Find where the given text appears and provide that cell's center as [x, y] coordinate. 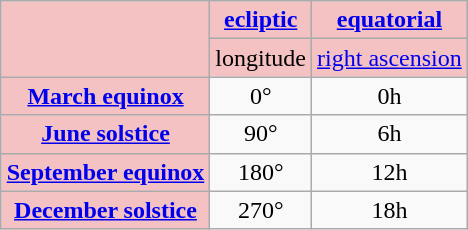
180° [261, 172]
equatorial [390, 20]
18h [390, 210]
December solstice [106, 210]
June solstice [106, 134]
March equinox [106, 96]
September equinox [106, 172]
6h [390, 134]
90° [261, 134]
ecliptic [261, 20]
0h [390, 96]
right ascension [390, 58]
0° [261, 96]
12h [390, 172]
longitude [261, 58]
270° [261, 210]
